Find where the given text appears and provide that cell's center as [X, Y] coordinate. 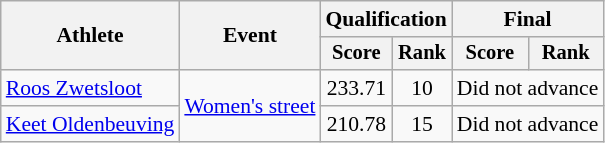
Event [250, 36]
Athlete [90, 36]
Women's street [250, 106]
Final [528, 19]
10 [422, 88]
Qualification [386, 19]
233.71 [356, 88]
15 [422, 124]
210.78 [356, 124]
Roos Zwetsloot [90, 88]
Keet Oldenbeuving [90, 124]
